Return the [x, y] coordinate for the center point of the cell that contains the specified text.  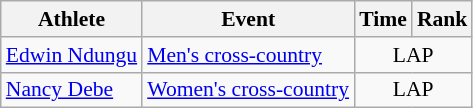
Women's cross-country [248, 90]
Event [248, 19]
Nancy Debe [72, 90]
Athlete [72, 19]
Time [383, 19]
Men's cross-country [248, 55]
Edwin Ndungu [72, 55]
Rank [442, 19]
